Extract the (X, Y) coordinate from the center of the cell holding the provided text.  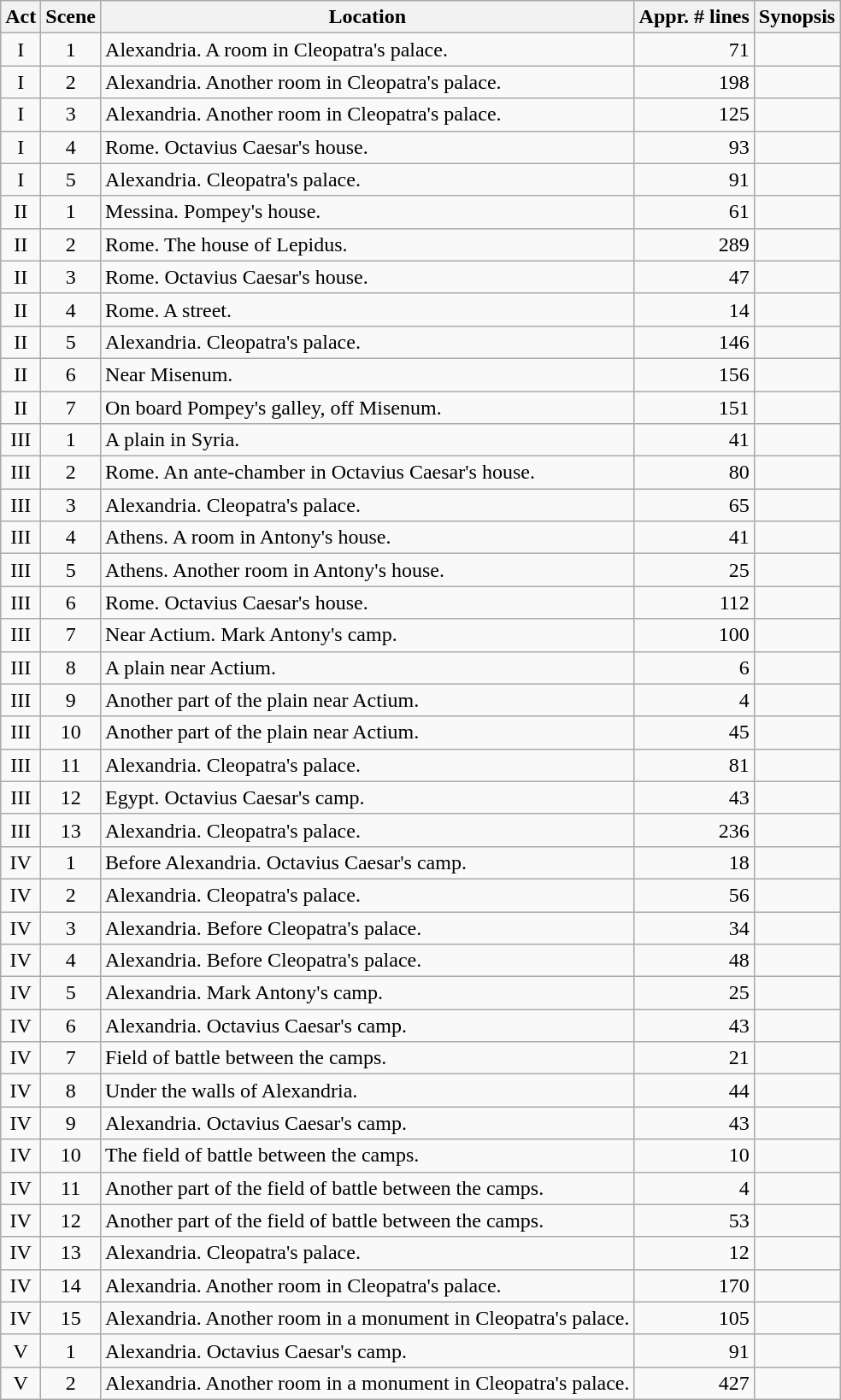
The field of battle between the camps. (368, 1156)
427 (694, 1383)
289 (694, 244)
56 (694, 895)
On board Pompey's galley, off Misenum. (368, 408)
80 (694, 473)
21 (694, 1058)
Near Misenum. (368, 374)
Rome. An ante-chamber in Octavius Caesar's house. (368, 473)
47 (694, 277)
Egypt. Octavius Caesar's camp. (368, 797)
146 (694, 342)
Appr. # lines (694, 17)
151 (694, 408)
125 (694, 115)
Act (21, 17)
53 (694, 1221)
45 (694, 732)
Synopsis (797, 17)
198 (694, 82)
Athens. A room in Antony's house. (368, 538)
156 (694, 374)
Location (368, 17)
18 (694, 862)
44 (694, 1091)
Messina. Pompey's house. (368, 212)
Alexandria. Mark Antony's camp. (368, 993)
A plain in Syria. (368, 440)
112 (694, 603)
93 (694, 147)
15 (71, 1318)
Rome. The house of Lepidus. (368, 244)
105 (694, 1318)
71 (694, 50)
34 (694, 927)
Near Actium. Mark Antony's camp. (368, 635)
236 (694, 830)
81 (694, 765)
Athens. Another room in Antony's house. (368, 570)
Scene (71, 17)
61 (694, 212)
Before Alexandria. Octavius Caesar's camp. (368, 862)
A plain near Actium. (368, 668)
Rome. A street. (368, 309)
Under the walls of Alexandria. (368, 1091)
65 (694, 505)
100 (694, 635)
170 (694, 1285)
48 (694, 961)
Field of battle between the camps. (368, 1058)
Alexandria. A room in Cleopatra's palace. (368, 50)
